Determine the (x, y) coordinate at the center of the cell enclosing the given text.  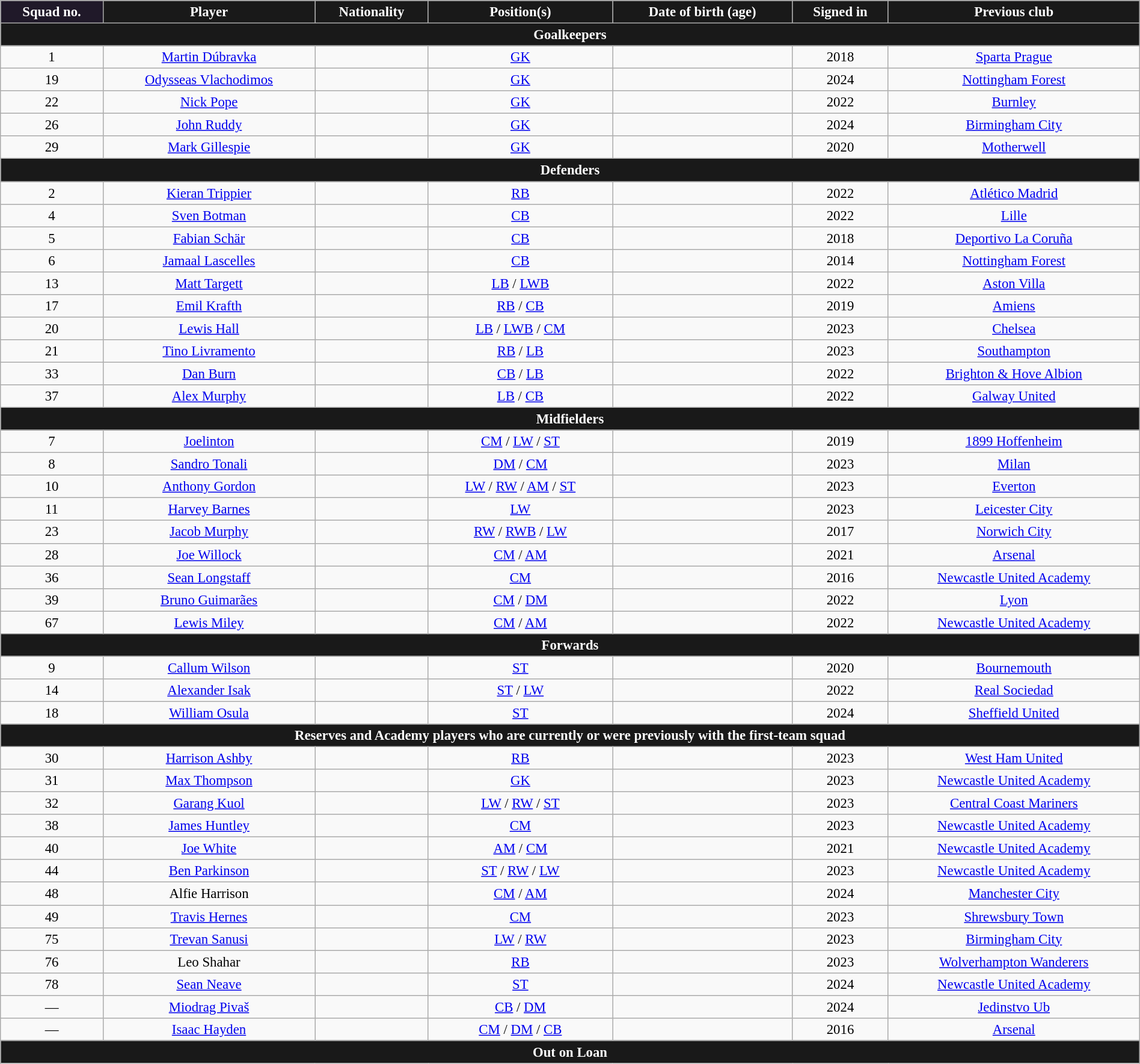
Mark Gillespie (209, 147)
LW / RW / AM / ST (520, 487)
CM / DM (520, 600)
Fabian Schär (209, 238)
28 (52, 555)
William Osula (209, 713)
1 (52, 57)
CB / LB (520, 374)
Defenders (570, 170)
Sheffield United (1014, 713)
Anthony Gordon (209, 487)
Squad no. (52, 12)
30 (52, 758)
Sean Longstaff (209, 577)
44 (52, 872)
6 (52, 260)
RB / LB (520, 351)
9 (52, 668)
Travis Hernes (209, 917)
Harvey Barnes (209, 509)
5 (52, 238)
Garang Kuol (209, 804)
Joelinton (209, 441)
21 (52, 351)
7 (52, 441)
Max Thompson (209, 781)
LW / RW / ST (520, 804)
Aston Villa (1014, 283)
Sven Botman (209, 215)
DM / CM (520, 464)
Matt Targett (209, 283)
13 (52, 283)
Atlético Madrid (1014, 193)
29 (52, 147)
Central Coast Mariners (1014, 804)
Date of birth (age) (702, 12)
ST / RW / LW (520, 872)
40 (52, 849)
Wolverhampton Wanderers (1014, 962)
Isaac Hayden (209, 1030)
Norwich City (1014, 532)
Lewis Hall (209, 328)
1899 Hoffenheim (1014, 441)
8 (52, 464)
2017 (841, 532)
Alfie Harrison (209, 894)
67 (52, 623)
Player (209, 12)
Nationality (372, 12)
14 (52, 690)
22 (52, 102)
4 (52, 215)
Motherwell (1014, 147)
39 (52, 600)
Milan (1014, 464)
James Huntley (209, 826)
ST / LW (520, 690)
Ben Parkinson (209, 872)
Amiens (1014, 306)
Joe White (209, 849)
West Ham United (1014, 758)
Real Sociedad (1014, 690)
Forwards (570, 645)
John Ruddy (209, 125)
78 (52, 984)
10 (52, 487)
76 (52, 962)
Signed in (841, 12)
Position(s) (520, 12)
Trevan Sanusi (209, 939)
18 (52, 713)
LW (520, 509)
Bruno Guimarães (209, 600)
26 (52, 125)
11 (52, 509)
AM / CM (520, 849)
33 (52, 374)
38 (52, 826)
Miodrag Pivaš (209, 1007)
Dan Burn (209, 374)
75 (52, 939)
LW / RW (520, 939)
32 (52, 804)
Deportivo La Coruña (1014, 238)
Jedinstvo Ub (1014, 1007)
Lille (1014, 215)
RB / CB (520, 306)
Tino Livramento (209, 351)
Goalkeepers (570, 35)
Sparta Prague (1014, 57)
23 (52, 532)
Emil Krafth (209, 306)
Martin Dúbravka (209, 57)
CB / DM (520, 1007)
Bournemouth (1014, 668)
49 (52, 917)
Sean Neave (209, 984)
Alex Murphy (209, 396)
CM / LW / ST (520, 441)
Chelsea (1014, 328)
CM / DM / CB (520, 1030)
Callum Wilson (209, 668)
Everton (1014, 487)
LB / CB (520, 396)
Jacob Murphy (209, 532)
Southampton (1014, 351)
20 (52, 328)
17 (52, 306)
Burnley (1014, 102)
Kieran Trippier (209, 193)
Brighton & Hove Albion (1014, 374)
LB / LWB (520, 283)
19 (52, 80)
Nick Pope (209, 102)
Lewis Miley (209, 623)
Harrison Ashby (209, 758)
Galway United (1014, 396)
2 (52, 193)
37 (52, 396)
Sandro Tonali (209, 464)
31 (52, 781)
Leo Shahar (209, 962)
36 (52, 577)
LB / LWB / CM (520, 328)
Manchester City (1014, 894)
Midfielders (570, 419)
Shrewsbury Town (1014, 917)
RW / RWB / LW (520, 532)
Jamaal Lascelles (209, 260)
Odysseas Vlachodimos (209, 80)
2014 (841, 260)
Reserves and Academy players who are currently or were previously with the first-team squad (570, 736)
Alexander Isak (209, 690)
Out on Loan (570, 1052)
48 (52, 894)
Leicester City (1014, 509)
Joe Willock (209, 555)
Previous club (1014, 12)
Lyon (1014, 600)
